Detect which cell encompasses the target text, then output its [x, y] center coordinate. 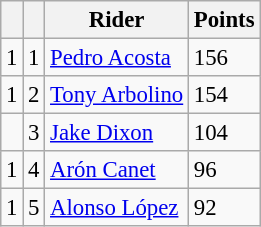
Jake Dixon [117, 133]
96 [224, 170]
104 [224, 133]
Tony Arbolino [117, 95]
156 [224, 58]
Alonso López [117, 208]
4 [34, 170]
154 [224, 95]
Points [224, 20]
Rider [117, 20]
Pedro Acosta [117, 58]
3 [34, 133]
92 [224, 208]
5 [34, 208]
Arón Canet [117, 170]
2 [34, 95]
